Find where the given text appears and provide that cell's center as (X, Y) coordinate. 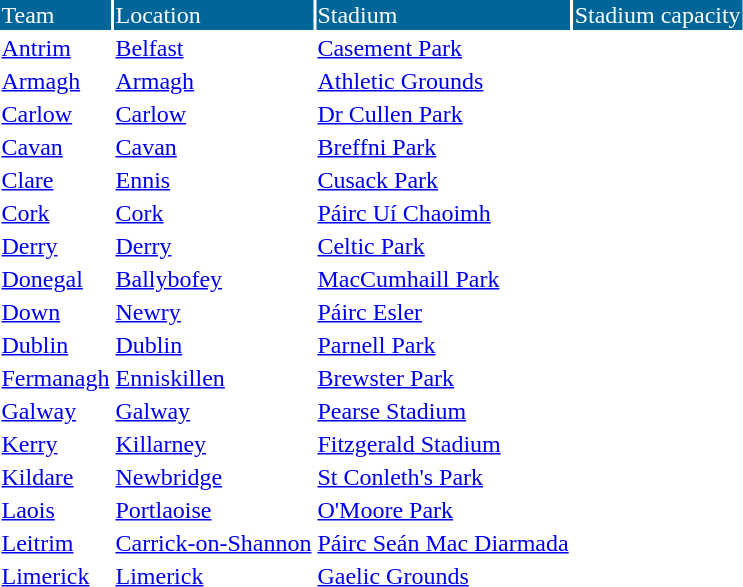
Enniskillen (214, 378)
Antrim (56, 48)
Fermanagh (56, 378)
Newbridge (214, 477)
Cusack Park (443, 180)
Kildare (56, 477)
Fitzgerald Stadium (443, 444)
Down (56, 312)
Clare (56, 180)
Parnell Park (443, 345)
Location (214, 15)
Leitrim (56, 543)
Laois (56, 510)
Newry (214, 312)
Brewster Park (443, 378)
Belfast (214, 48)
Killarney (214, 444)
Stadium capacity (658, 15)
Páirc Seán Mac Diarmada (443, 543)
Páirc Uí Chaoimh (443, 213)
Donegal (56, 279)
Breffni Park (443, 147)
Dr Cullen Park (443, 114)
Portlaoise (214, 510)
Ballybofey (214, 279)
Celtic Park (443, 246)
Pearse Stadium (443, 411)
Athletic Grounds (443, 81)
St Conleth's Park (443, 477)
MacCumhaill Park (443, 279)
Páirc Esler (443, 312)
Carrick-on-Shannon (214, 543)
Team (56, 15)
Kerry (56, 444)
Stadium (443, 15)
Casement Park (443, 48)
O'Moore Park (443, 510)
Ennis (214, 180)
